Find where the given text appears and provide that cell's center as [x, y] coordinate. 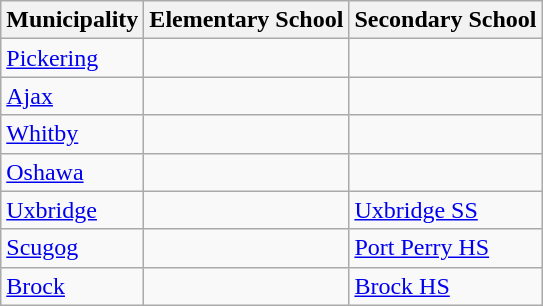
Municipality [72, 20]
Port Perry HS [446, 248]
Whitby [72, 134]
Scugog [72, 248]
Secondary School [446, 20]
Pickering [72, 58]
Brock HS [446, 286]
Uxbridge SS [446, 210]
Oshawa [72, 172]
Elementary School [246, 20]
Brock [72, 286]
Uxbridge [72, 210]
Ajax [72, 96]
